Output the [X, Y] coordinate of the center of the cell containing the given text.  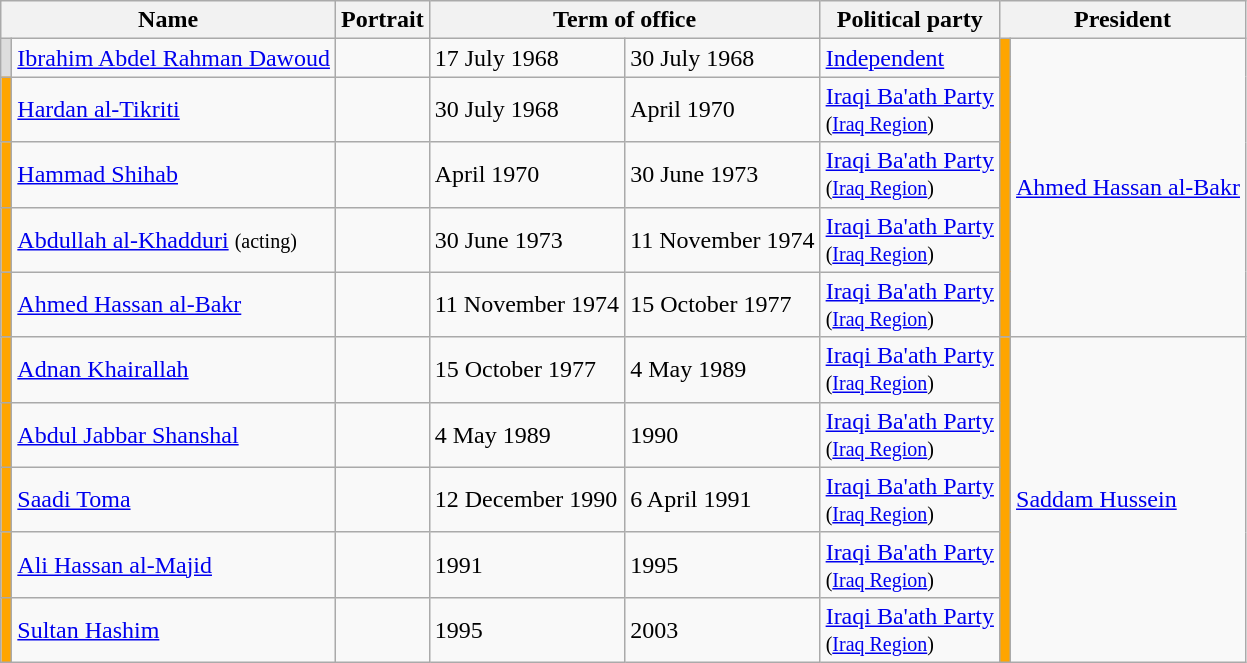
2003 [722, 630]
17 July 1968 [526, 58]
Ibrahim Abdel Rahman Dawoud [174, 58]
Independent [910, 58]
6 April 1991 [722, 500]
Term of office [624, 20]
Adnan Khairallah [174, 370]
12 December 1990 [526, 500]
Abdullah al-Khadduri (acting) [174, 240]
Name [168, 20]
Saadi Toma [174, 500]
Hardan al-Tikriti [174, 110]
Ali Hassan al-Majid [174, 564]
1990 [722, 434]
President [1122, 20]
1991 [526, 564]
Hammad Shihab [174, 174]
Saddam Hussein [1128, 500]
Political party [910, 20]
Abdul Jabbar Shanshal [174, 434]
Portrait [382, 20]
Sultan Hashim [174, 630]
